Scan for the cell matching the given text and deliver its [X, Y] coordinate at center. 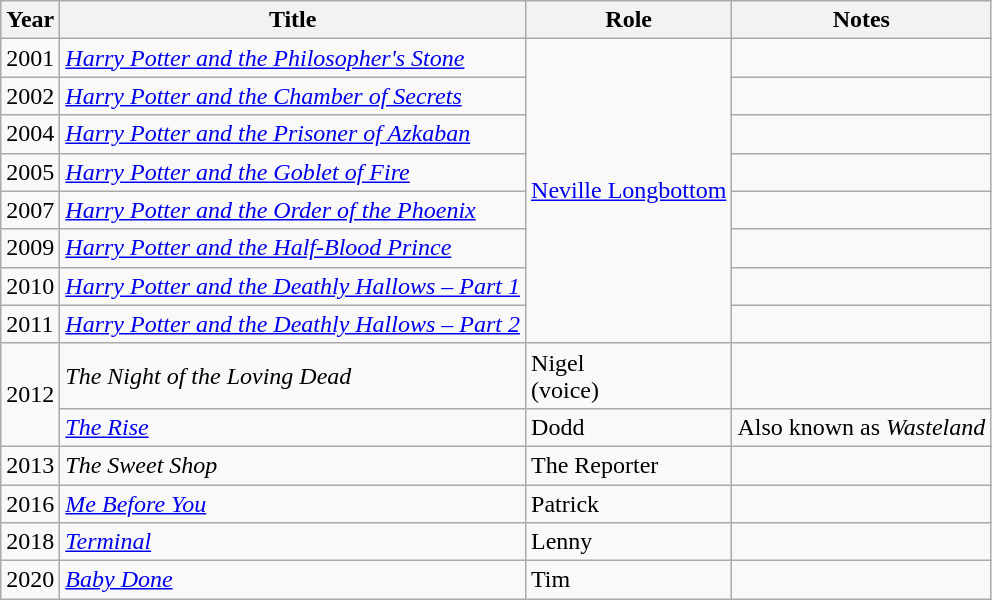
Harry Potter and the Goblet of Fire [293, 172]
Neville Longbottom [629, 191]
Terminal [293, 542]
The Sweet Shop [293, 465]
Tim [629, 580]
Harry Potter and the Chamber of Secrets [293, 96]
2004 [30, 134]
2012 [30, 394]
Role [629, 20]
Also known as Wasteland [862, 427]
Harry Potter and the Order of the Phoenix [293, 210]
Harry Potter and the Prisoner of Azkaban [293, 134]
Harry Potter and the Half-Blood Prince [293, 248]
2018 [30, 542]
Me Before You [293, 503]
Year [30, 20]
2010 [30, 286]
2007 [30, 210]
Dodd [629, 427]
The Reporter [629, 465]
Harry Potter and the Deathly Hallows – Part 1 [293, 286]
2011 [30, 324]
Patrick [629, 503]
2020 [30, 580]
Harry Potter and the Philosopher's Stone [293, 58]
2009 [30, 248]
The Night of the Loving Dead [293, 376]
2001 [30, 58]
The Rise [293, 427]
2013 [30, 465]
Nigel (voice) [629, 376]
2002 [30, 96]
Harry Potter and the Deathly Hallows – Part 2 [293, 324]
Baby Done [293, 580]
Lenny [629, 542]
2016 [30, 503]
2005 [30, 172]
Notes [862, 20]
Title [293, 20]
